Locate the cell with the specified text and output its (X, Y) center coordinate. 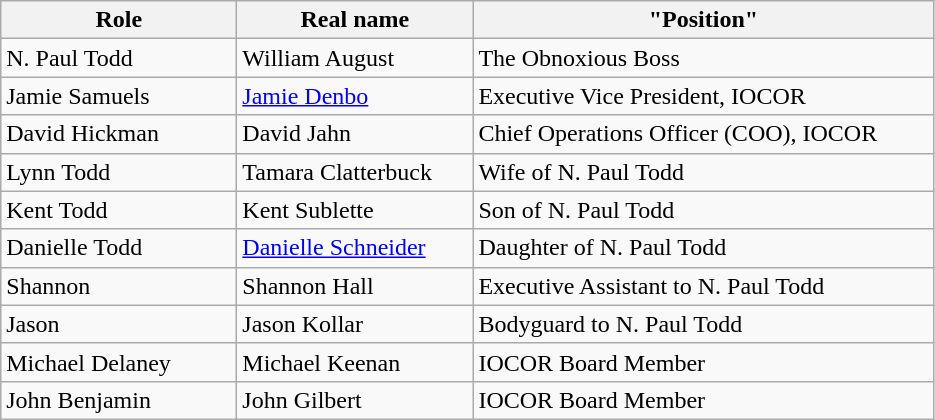
Daughter of N. Paul Todd (704, 248)
David Jahn (355, 134)
N. Paul Todd (119, 58)
Bodyguard to N. Paul Todd (704, 324)
Tamara Clatterbuck (355, 172)
Lynn Todd (119, 172)
Executive Assistant to N. Paul Todd (704, 286)
Role (119, 20)
Michael Keenan (355, 362)
Kent Todd (119, 210)
Kent Sublette (355, 210)
Shannon Hall (355, 286)
John Gilbert (355, 400)
Jamie Denbo (355, 96)
David Hickman (119, 134)
John Benjamin (119, 400)
"Position" (704, 20)
Executive Vice President, IOCOR (704, 96)
Chief Operations Officer (COO), IOCOR (704, 134)
Real name (355, 20)
William August (355, 58)
The Obnoxious Boss (704, 58)
Jason Kollar (355, 324)
Michael Delaney (119, 362)
Danielle Schneider (355, 248)
Son of N. Paul Todd (704, 210)
Danielle Todd (119, 248)
Wife of N. Paul Todd (704, 172)
Shannon (119, 286)
Jason (119, 324)
Jamie Samuels (119, 96)
